Capture the cell that displays the provided text and extract its [X, Y] central coordinate. 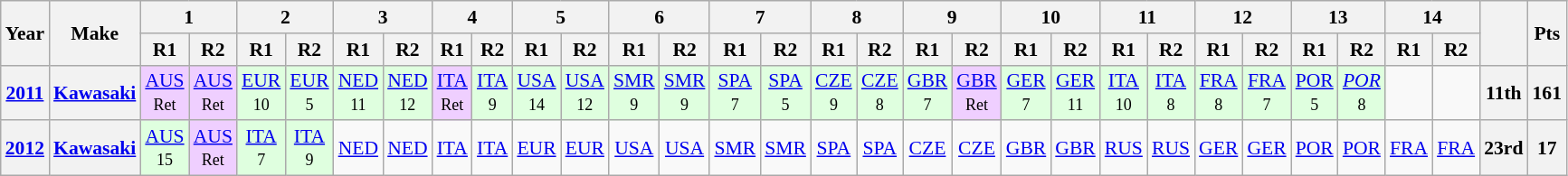
2012 [25, 148]
USA12 [584, 92]
23rd [1504, 148]
161 [1547, 92]
8 [857, 17]
2 [286, 17]
POR8 [1362, 92]
GBR7 [928, 92]
6 [659, 17]
CZE9 [834, 92]
11th [1504, 92]
EUR10 [261, 92]
4 [472, 17]
FRA8 [1218, 92]
FRA7 [1267, 92]
SPA5 [785, 92]
13 [1338, 17]
EUR5 [309, 92]
USA14 [536, 92]
9 [952, 17]
1 [188, 17]
10 [1051, 17]
ITA8 [1171, 92]
AUS15 [165, 148]
7 [760, 17]
ITA10 [1124, 92]
Make [94, 32]
GER7 [1026, 92]
5 [561, 17]
17 [1547, 148]
POR5 [1315, 92]
Year [25, 32]
SPA7 [735, 92]
ITARet [452, 92]
GER11 [1075, 92]
ITA7 [261, 148]
Pts [1547, 32]
12 [1243, 17]
GBRRet [977, 92]
11 [1147, 17]
3 [384, 17]
2011 [25, 92]
NED11 [358, 92]
14 [1432, 17]
NED12 [407, 92]
CZE8 [879, 92]
